Scan for the cell matching the given text and deliver its [X, Y] coordinate at center. 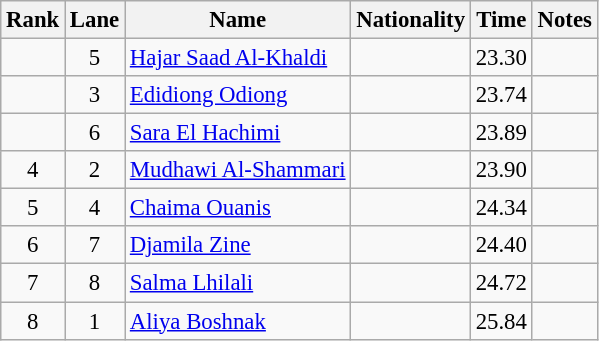
Mudhawi Al-Shammari [238, 170]
Lane [95, 20]
23.89 [501, 133]
3 [95, 95]
Time [501, 20]
25.84 [501, 321]
1 [95, 321]
23.74 [501, 95]
23.90 [501, 170]
Djamila Zine [238, 245]
Rank [33, 20]
Salma Lhilali [238, 283]
24.40 [501, 245]
Edidiong Odiong [238, 95]
Hajar Saad Al-Khaldi [238, 58]
Notes [564, 20]
Chaima Ouanis [238, 208]
24.72 [501, 283]
Sara El Hachimi [238, 133]
24.34 [501, 208]
Name [238, 20]
Aliya Boshnak [238, 321]
23.30 [501, 58]
Nationality [410, 20]
2 [95, 170]
